Detect which cell encompasses the target text, then output its [x, y] center coordinate. 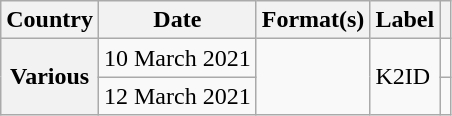
12 March 2021 [177, 96]
10 March 2021 [177, 58]
Date [177, 20]
Format(s) [313, 20]
Various [50, 77]
Country [50, 20]
Label [405, 20]
K2ID [405, 77]
